Extract the [X, Y] coordinate from the center of the cell holding the provided text.  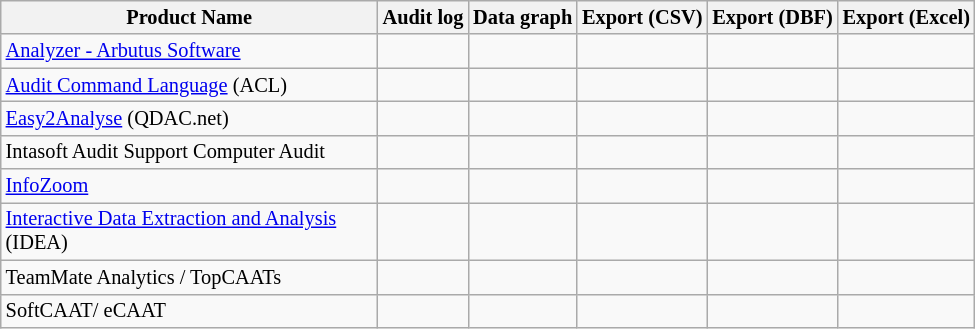
Audit log [424, 17]
Easy2Analyse (QDAC.net) [190, 118]
Analyzer - Arbutus Software [190, 51]
Interactive Data Extraction and Analysis (IDEA) [190, 231]
Intasoft Audit Support Computer Audit [190, 152]
Export (Excel) [906, 17]
TeamMate Analytics / TopCAATs [190, 277]
Product Name [190, 17]
Audit Command Language (ACL) [190, 85]
SoftCAAT/ eCAAT [190, 311]
Export (CSV) [642, 17]
Export (DBF) [772, 17]
Data graph [522, 17]
InfoZoom [190, 186]
